Pinpoint the cell where the given text exists, returning its [X, Y] midpoint coordinate. 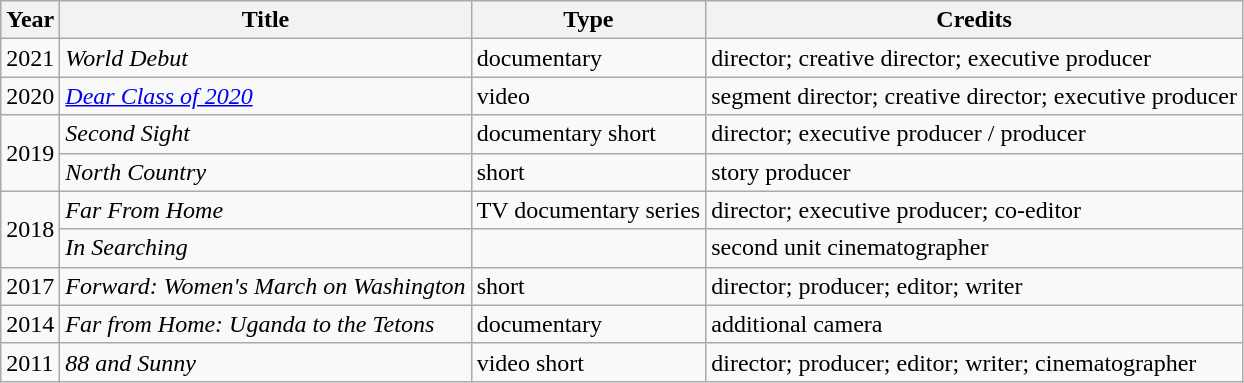
Year [30, 20]
World Debut [266, 58]
Title [266, 20]
Second Sight [266, 134]
In Searching [266, 248]
director; executive producer; co-editor [974, 210]
director; producer; editor; writer [974, 286]
2017 [30, 286]
documentary short [588, 134]
story producer [974, 172]
2018 [30, 229]
director; executive producer / producer [974, 134]
North Country [266, 172]
88 and Sunny [266, 362]
Dear Class of 2020 [266, 96]
2014 [30, 324]
segment director; creative director; executive producer [974, 96]
director; creative director; executive producer [974, 58]
2011 [30, 362]
TV documentary series [588, 210]
2019 [30, 153]
2020 [30, 96]
video [588, 96]
video short [588, 362]
Type [588, 20]
Far From Home [266, 210]
second unit cinematographer [974, 248]
Far from Home: Uganda to the Tetons [266, 324]
additional camera [974, 324]
director; producer; editor; writer; cinematographer [974, 362]
Credits [974, 20]
Forward: Women's March on Washington [266, 286]
2021 [30, 58]
